Search for the cell housing the specified text and yield its (X, Y) center coordinate. 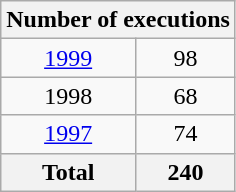
Total (68, 172)
74 (186, 134)
240 (186, 172)
1998 (68, 96)
1997 (68, 134)
98 (186, 58)
1999 (68, 58)
68 (186, 96)
Number of executions (118, 20)
